Extract the [x, y] coordinate from the center of the cell holding the provided text.  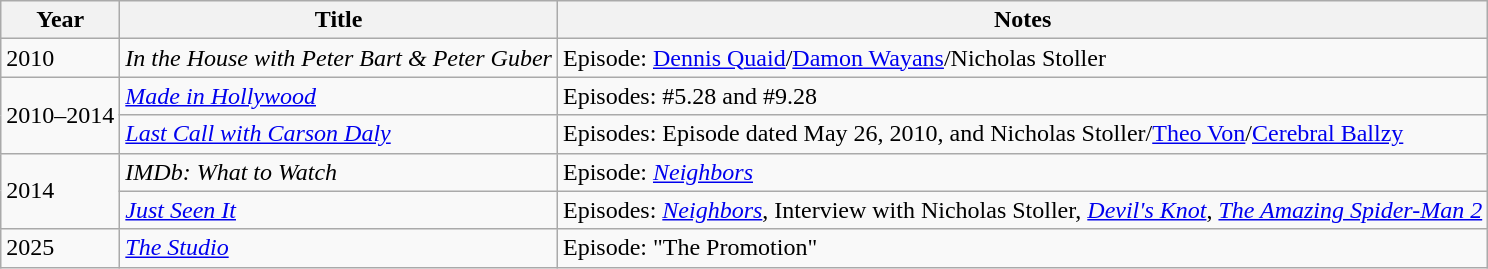
2025 [60, 248]
Made in Hollywood [339, 96]
Episodes: #5.28 and #9.28 [1022, 96]
2010–2014 [60, 115]
The Studio [339, 248]
Episode: Neighbors [1022, 172]
Episode: Dennis Quaid/Damon Wayans/Nicholas Stoller [1022, 58]
2014 [60, 191]
In the House with Peter Bart & Peter Guber [339, 58]
Year [60, 20]
Just Seen It [339, 210]
2010 [60, 58]
Last Call with Carson Daly [339, 134]
Episodes: Neighbors, Interview with Nicholas Stoller, Devil's Knot, The Amazing Spider-Man 2 [1022, 210]
Title [339, 20]
IMDb: What to Watch [339, 172]
Episodes: Episode dated May 26, 2010, and Nicholas Stoller/Theo Von/Cerebral Ballzy [1022, 134]
Episode: "The Promotion" [1022, 248]
Notes [1022, 20]
